Capture the cell that displays the provided text and extract its [x, y] central coordinate. 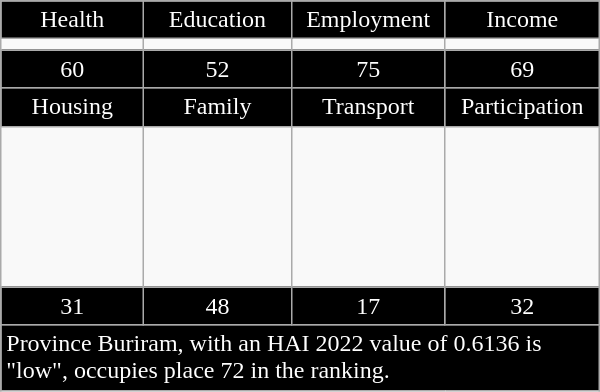
Employment [368, 20]
75 [368, 69]
Education [218, 20]
32 [522, 306]
Health [72, 20]
Family [218, 107]
Participation [522, 107]
52 [218, 69]
60 [72, 69]
31 [72, 306]
Income [522, 20]
17 [368, 306]
Province Buriram, with an HAI 2022 value of 0.6136 is "low", occupies place 72 in the ranking. [300, 358]
48 [218, 306]
69 [522, 69]
Housing [72, 107]
Transport [368, 107]
